Find where the given text appears and provide that cell's center as (X, Y) coordinate. 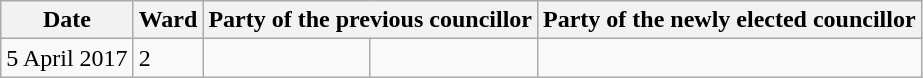
Party of the previous councillor (370, 20)
5 April 2017 (67, 58)
2 (168, 58)
Party of the newly elected councillor (729, 20)
Ward (168, 20)
Date (67, 20)
